Provide the (x, y) coordinate of the cell's center where the given text is located.  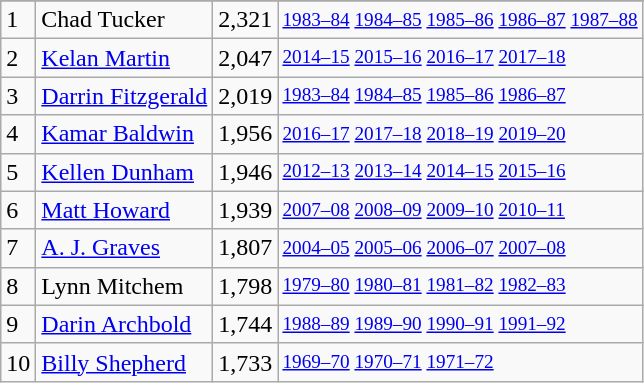
1,744 (246, 324)
Chad Tucker (124, 20)
10 (18, 362)
2 (18, 58)
7 (18, 248)
3 (18, 96)
2,321 (246, 20)
Lynn Mitchem (124, 286)
6 (18, 210)
1,807 (246, 248)
1979–80 1980–81 1981–82 1982–83 (460, 286)
5 (18, 172)
Kelan Martin (124, 58)
Darrin Fitzgerald (124, 96)
2012–13 2013–14 2014–15 2015–16 (460, 172)
1988–89 1989–90 1990–91 1991–92 (460, 324)
Billy Shepherd (124, 362)
2,019 (246, 96)
1,798 (246, 286)
2004–05 2005–06 2006–07 2007–08 (460, 248)
1 (18, 20)
1,733 (246, 362)
4 (18, 134)
8 (18, 286)
1,956 (246, 134)
2,047 (246, 58)
1,946 (246, 172)
1,939 (246, 210)
9 (18, 324)
Kellen Dunham (124, 172)
2007–08 2008–09 2009–10 2010–11 (460, 210)
A. J. Graves (124, 248)
2014–15 2015–16 2016–17 2017–18 (460, 58)
1983–84 1984–85 1985–86 1986–87 1987–88 (460, 20)
2016–17 2017–18 2018–19 2019–20 (460, 134)
Matt Howard (124, 210)
Darin Archbold (124, 324)
1969–70 1970–71 1971–72 (460, 362)
1983–84 1984–85 1985–86 1986–87 (460, 96)
Kamar Baldwin (124, 134)
